Determine the [x, y] coordinate at the center of the cell enclosing the given text.  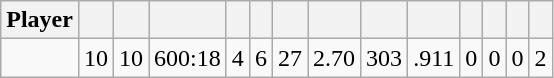
4 [238, 58]
6 [260, 58]
Player [40, 20]
303 [384, 58]
2 [540, 58]
.911 [434, 58]
27 [290, 58]
600:18 [188, 58]
2.70 [334, 58]
